For the text-containing cell, return its midpoint in [x, y] coordinate format. 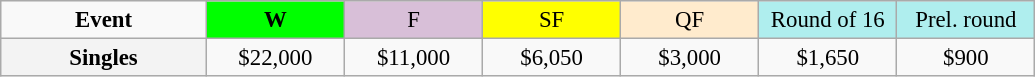
$11,000 [413, 58]
QF [690, 20]
W [275, 20]
$900 [966, 58]
SF [552, 20]
$6,050 [552, 58]
F [413, 20]
Prel. round [966, 20]
$22,000 [275, 58]
Singles [104, 58]
$3,000 [690, 58]
Event [104, 20]
Round of 16 [828, 20]
$1,650 [828, 58]
